Pinpoint the cell where the given text exists, returning its [X, Y] midpoint coordinate. 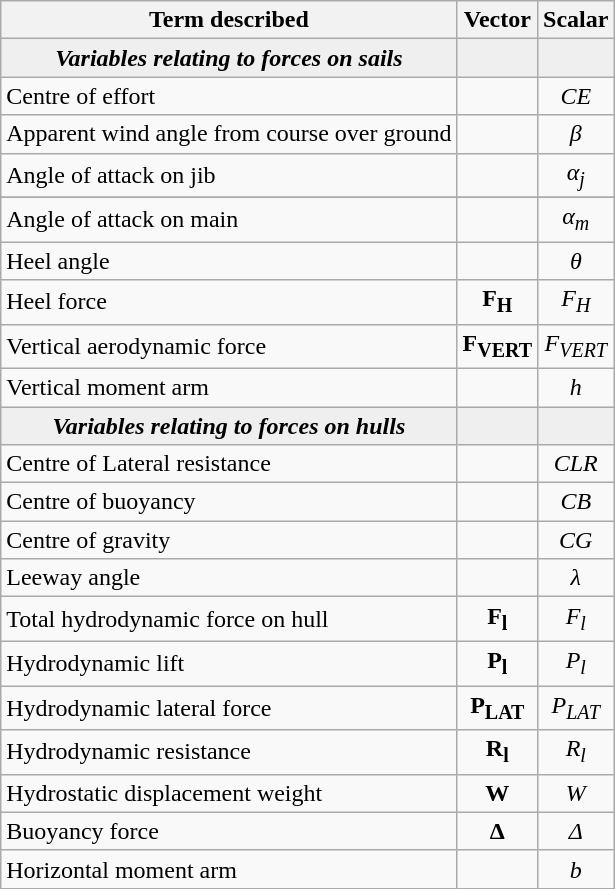
Term described [229, 20]
CLR [576, 464]
θ [576, 261]
αj [576, 175]
Vertical aerodynamic force [229, 346]
Apparent wind angle from course over ground [229, 134]
Hydrodynamic lateral force [229, 708]
Vector [498, 20]
Variables relating to forces on hulls [229, 425]
Vertical moment arm [229, 387]
Hydrodynamic lift [229, 663]
Hydrodynamic resistance [229, 752]
Centre of gravity [229, 540]
Heel angle [229, 261]
h [576, 387]
Hydrostatic displacement weight [229, 793]
Angle of attack on main [229, 219]
b [576, 869]
Centre of buoyancy [229, 502]
Buoyancy force [229, 831]
β [576, 134]
Heel force [229, 302]
Leeway angle [229, 578]
Angle of attack on jib [229, 175]
CE [576, 96]
Centre of Lateral resistance [229, 464]
CG [576, 540]
Centre of effort [229, 96]
CB [576, 502]
Total hydrodynamic force on hull [229, 619]
λ [576, 578]
Horizontal moment arm [229, 869]
αm [576, 219]
Variables relating to forces on sails [229, 58]
Scalar [576, 20]
